Determine the [X, Y] coordinate at the center of the cell enclosing the given text.  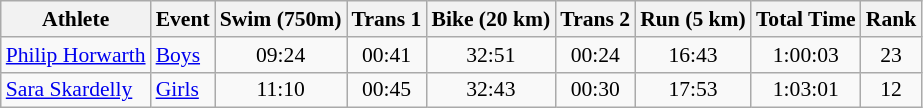
1:03:01 [806, 90]
00:24 [595, 55]
16:43 [693, 55]
23 [892, 55]
17:53 [693, 90]
12 [892, 90]
32:51 [490, 55]
Swim (750m) [281, 19]
Philip Horwarth [76, 55]
1:00:03 [806, 55]
00:45 [387, 90]
32:43 [490, 90]
11:10 [281, 90]
09:24 [281, 55]
Bike (20 km) [490, 19]
00:41 [387, 55]
Sara Skardelly [76, 90]
Trans 2 [595, 19]
00:30 [595, 90]
Boys [183, 55]
Trans 1 [387, 19]
Run (5 km) [693, 19]
Athlete [76, 19]
Girls [183, 90]
Rank [892, 19]
Total Time [806, 19]
Event [183, 19]
